Detect which cell encompasses the target text, then output its [x, y] center coordinate. 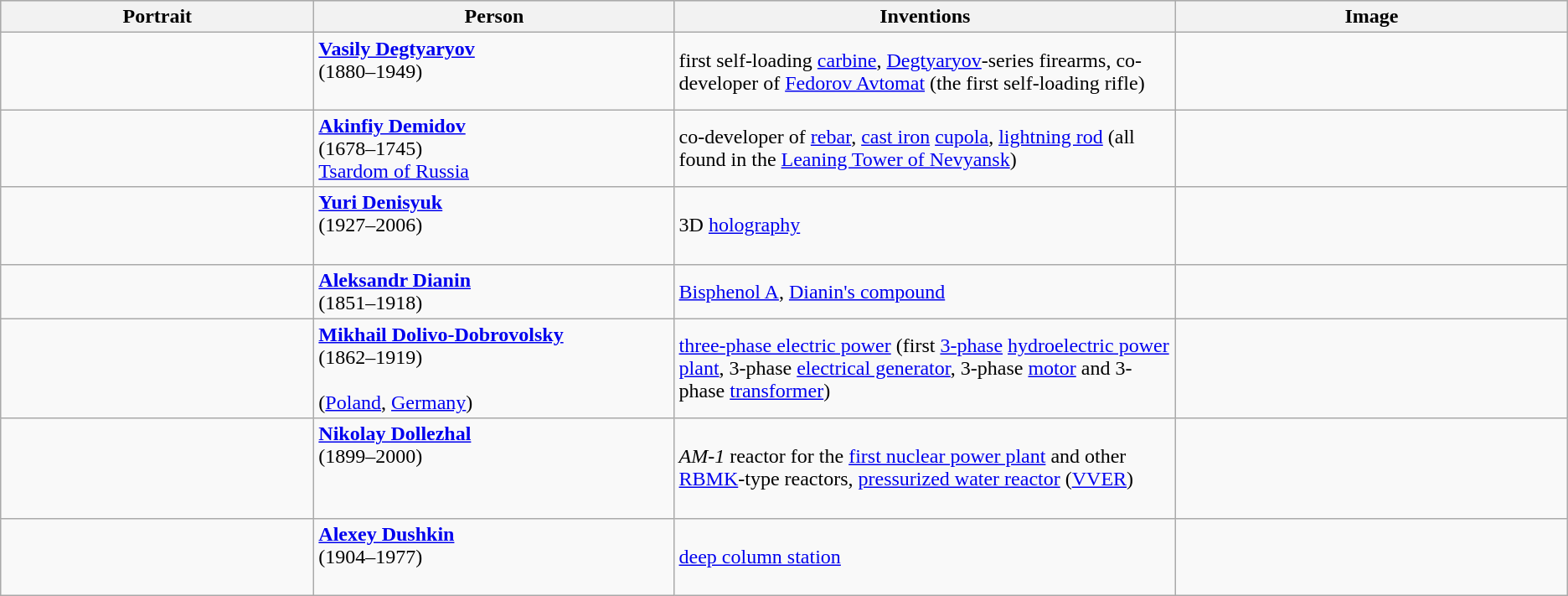
Akinfiy Demidov (1678–1745) Tsardom of Russia [494, 148]
three-phase electric power (first 3-phase hydroelectric power plant, 3-phase electrical generator, 3-phase motor and 3-phase transformer) [925, 369]
Aleksandr Dianin (1851–1918) [494, 292]
Nikolay Dollezhal (1899–2000) [494, 468]
first self-loading carbine, Degtyaryov-series firearms, co-developer of Fedorov Avtomat (the first self-loading rifle) [925, 71]
Vasily Degtyaryov(1880–1949) [494, 71]
Image [1372, 17]
co-developer of rebar, cast iron cupola, lightning rod (all found in the Leaning Tower of Nevyansk) [925, 148]
3D holography [925, 225]
Bisphenol A, Dianin's compound [925, 292]
AM-1 reactor for the first nuclear power plant and other RBMK-type reactors, pressurized water reactor (VVER) [925, 468]
Mikhail Dolivo-Dobrovolsky (1862–1919) (Poland, Germany) [494, 369]
deep column station [925, 557]
Yuri Denisyuk (1927–2006) [494, 225]
Portrait [157, 17]
Inventions [925, 17]
Person [494, 17]
Alexey Dushkin (1904–1977) [494, 557]
